For the text-containing cell, return its midpoint in (x, y) coordinate format. 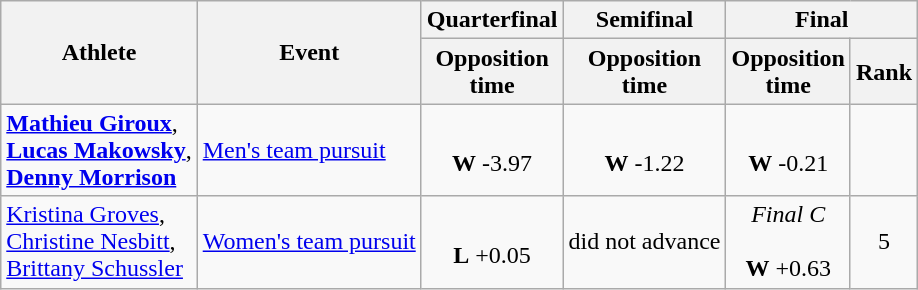
W -3.97 (492, 150)
W -0.21 (788, 150)
Final (822, 20)
W -1.22 (644, 150)
Quarterfinal (492, 20)
L +0.05 (492, 242)
Women's team pursuit (309, 242)
Men's team pursuit (309, 150)
Kristina Groves, Christine Nesbitt, Brittany Schussler (99, 242)
Event (309, 52)
Semifinal (644, 20)
Mathieu Giroux, Lucas Makowsky, Denny Morrison (99, 150)
Athlete (99, 52)
Rank (884, 72)
Final C W +0.63 (788, 242)
5 (884, 242)
did not advance (644, 242)
